Extract the (X, Y) coordinate from the center of the cell holding the provided text.  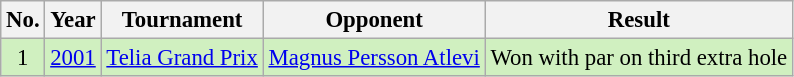
Opponent (374, 20)
1 (23, 58)
No. (23, 20)
2001 (73, 58)
Won with par on third extra hole (638, 58)
Year (73, 20)
Result (638, 20)
Magnus Persson Atlevi (374, 58)
Telia Grand Prix (182, 58)
Tournament (182, 20)
